Capture the cell that displays the provided text and extract its [X, Y] central coordinate. 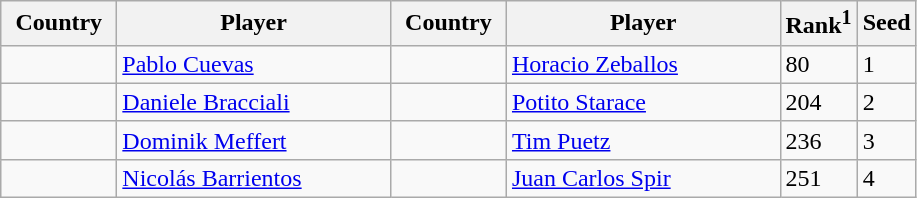
Daniele Bracciali [254, 102]
Juan Carlos Spir [643, 178]
1 [886, 64]
2 [886, 102]
4 [886, 178]
Tim Puetz [643, 140]
3 [886, 140]
204 [818, 102]
Potito Starace [643, 102]
Seed [886, 24]
251 [818, 178]
80 [818, 64]
236 [818, 140]
Dominik Meffert [254, 140]
Nicolás Barrientos [254, 178]
Rank1 [818, 24]
Pablo Cuevas [254, 64]
Horacio Zeballos [643, 64]
